Locate the cell with the specified text and output its [x, y] center coordinate. 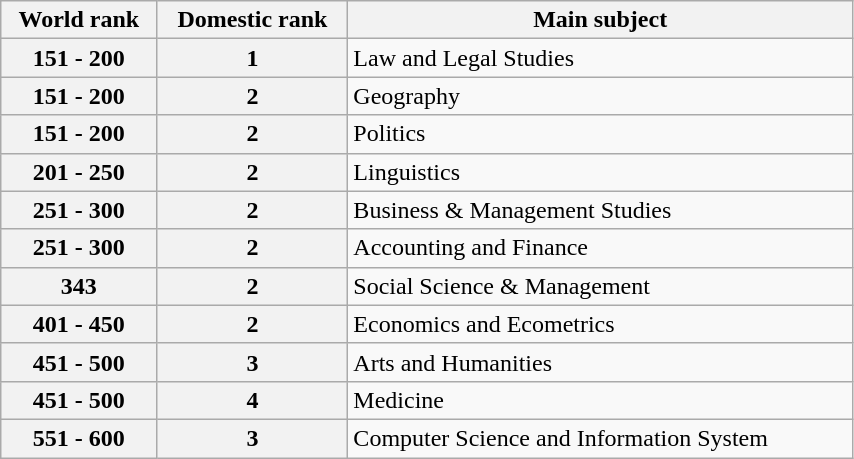
Linguistics [600, 172]
Arts and Humanities [600, 362]
1 [252, 58]
Economics and Ecometrics [600, 324]
Medicine [600, 400]
Main subject [600, 20]
Business & Management Studies [600, 210]
Social Science & Management [600, 286]
Law and Legal Studies [600, 58]
Geography [600, 96]
551 - 600 [79, 438]
201 - 250 [79, 172]
Domestic rank [252, 20]
401 - 450 [79, 324]
Computer Science and Information System [600, 438]
343 [79, 286]
Politics [600, 134]
4 [252, 400]
World rank [79, 20]
Accounting and Finance [600, 248]
